Locate the cell with the specified text and output its (x, y) center coordinate. 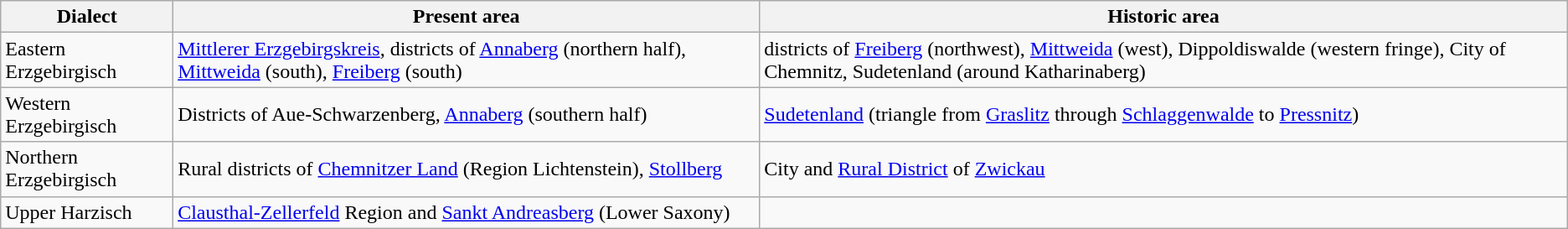
Mittlerer Erzgebirgskreis, districts of Annaberg (northern half), Mittweida (south), Freiberg (south) (467, 60)
Clausthal-Zellerfeld Region and Sankt Andreasberg (Lower Saxony) (467, 212)
Northern Erzgebirgisch (87, 169)
Sudetenland (triangle from Graslitz through Schlaggenwalde to Pressnitz) (1163, 114)
City and Rural District of Zwickau (1163, 169)
Historic area (1163, 17)
Western Erzgebirgisch (87, 114)
Eastern Erzgebirgisch (87, 60)
districts of Freiberg (northwest), Mittweida (west), Dippoldiswalde (western fringe), City of Chemnitz, Sudetenland (around Katharinaberg) (1163, 60)
Dialect (87, 17)
Upper Harzisch (87, 212)
Present area (467, 17)
Rural districts of Chemnitzer Land (Region Lichtenstein), Stollberg (467, 169)
Districts of Aue-Schwarzenberg, Annaberg (southern half) (467, 114)
